Return [X, Y] of the center of cell containing provided text 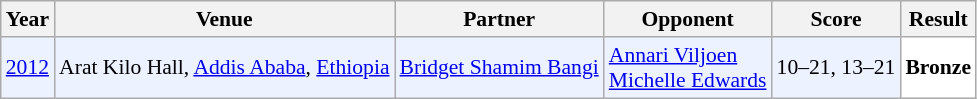
Result [938, 19]
Year [28, 19]
Score [836, 19]
Annari Viljoen Michelle Edwards [688, 68]
Opponent [688, 19]
Arat Kilo Hall, Addis Ababa, Ethiopia [224, 68]
Partner [500, 19]
Bronze [938, 68]
Venue [224, 19]
Bridget Shamim Bangi [500, 68]
2012 [28, 68]
10–21, 13–21 [836, 68]
